Identify which cell holds the provided text, then report its [X, Y] central coordinate. 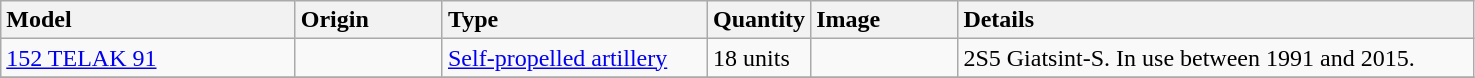
2S5 Giatsint-S. In use between 1991 and 2015. [1216, 58]
152 TELAK 91 [148, 58]
Type [574, 20]
Quantity [760, 20]
Self-propelled artillery [574, 58]
Origin [368, 20]
Image [884, 20]
Details [1216, 20]
18 units [760, 58]
Model [148, 20]
